Detect which cell encompasses the target text, then output its [x, y] center coordinate. 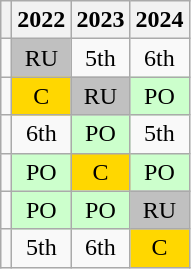
2022 [42, 20]
2024 [160, 20]
2023 [100, 20]
